Locate the cell with the specified text and output its [x, y] center coordinate. 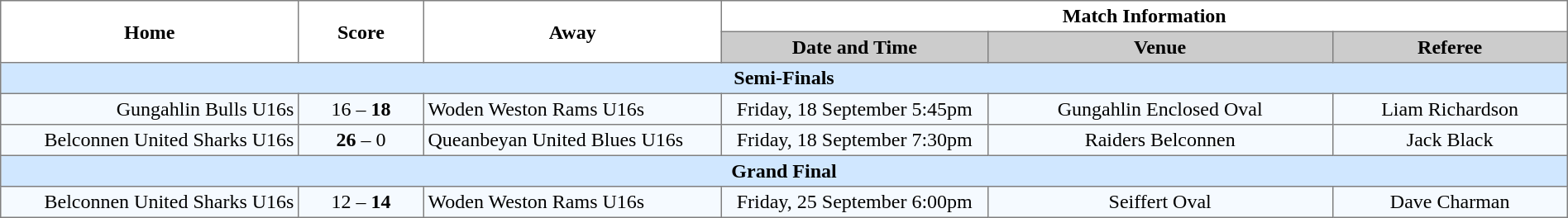
Score [361, 31]
Jack Black [1450, 140]
Referee [1450, 47]
Gungahlin Bulls U16s [150, 109]
Friday, 25 September 6:00pm [854, 202]
Seiffert Oval [1159, 202]
Dave Charman [1450, 202]
Away [572, 31]
12 – 14 [361, 202]
Semi-Finals [784, 78]
Friday, 18 September 7:30pm [854, 140]
Home [150, 31]
Queanbeyan United Blues U16s [572, 140]
Liam Richardson [1450, 109]
Match Information [1145, 17]
Friday, 18 September 5:45pm [854, 109]
Gungahlin Enclosed Oval [1159, 109]
26 – 0 [361, 140]
Date and Time [854, 47]
Raiders Belconnen [1159, 140]
Grand Final [784, 171]
16 – 18 [361, 109]
Venue [1159, 47]
